Extract the (X, Y) coordinate from the center of the cell holding the provided text.  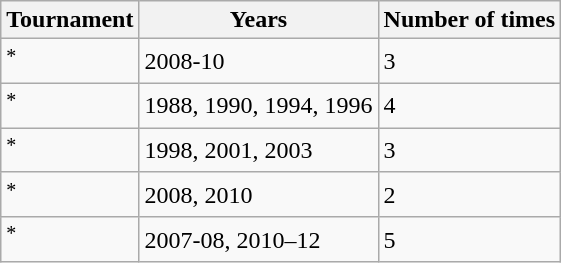
1988, 1990, 1994, 1996 (258, 106)
2007-08, 2010–12 (258, 240)
4 (470, 106)
1998, 2001, 2003 (258, 150)
2008-10 (258, 62)
2 (470, 194)
Tournament (70, 20)
Number of times (470, 20)
2008, 2010 (258, 194)
5 (470, 240)
Years (258, 20)
